Provide the (x, y) coordinate of the cell's center where the given text is located.  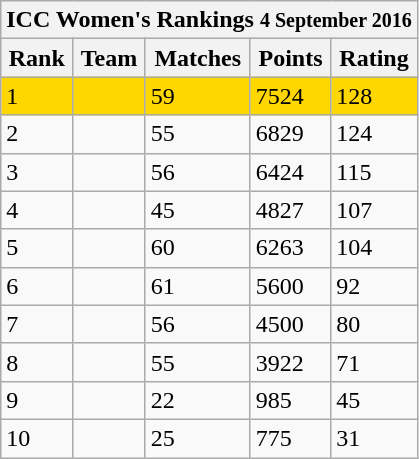
6424 (290, 172)
59 (198, 96)
3922 (290, 362)
5 (37, 248)
Rank (37, 58)
Team (109, 58)
22 (198, 400)
124 (374, 134)
7524 (290, 96)
115 (374, 172)
6 (37, 286)
71 (374, 362)
985 (290, 400)
80 (374, 324)
61 (198, 286)
Points (290, 58)
31 (374, 438)
104 (374, 248)
128 (374, 96)
8 (37, 362)
6263 (290, 248)
5600 (290, 286)
6829 (290, 134)
25 (198, 438)
4 (37, 210)
ICC Women's Rankings 4 September 2016 (209, 20)
Rating (374, 58)
3 (37, 172)
92 (374, 286)
1 (37, 96)
775 (290, 438)
7 (37, 324)
107 (374, 210)
4827 (290, 210)
Matches (198, 58)
2 (37, 134)
60 (198, 248)
10 (37, 438)
4500 (290, 324)
9 (37, 400)
